From the cell containing the given text, extract its center point as [X, Y] coordinate. 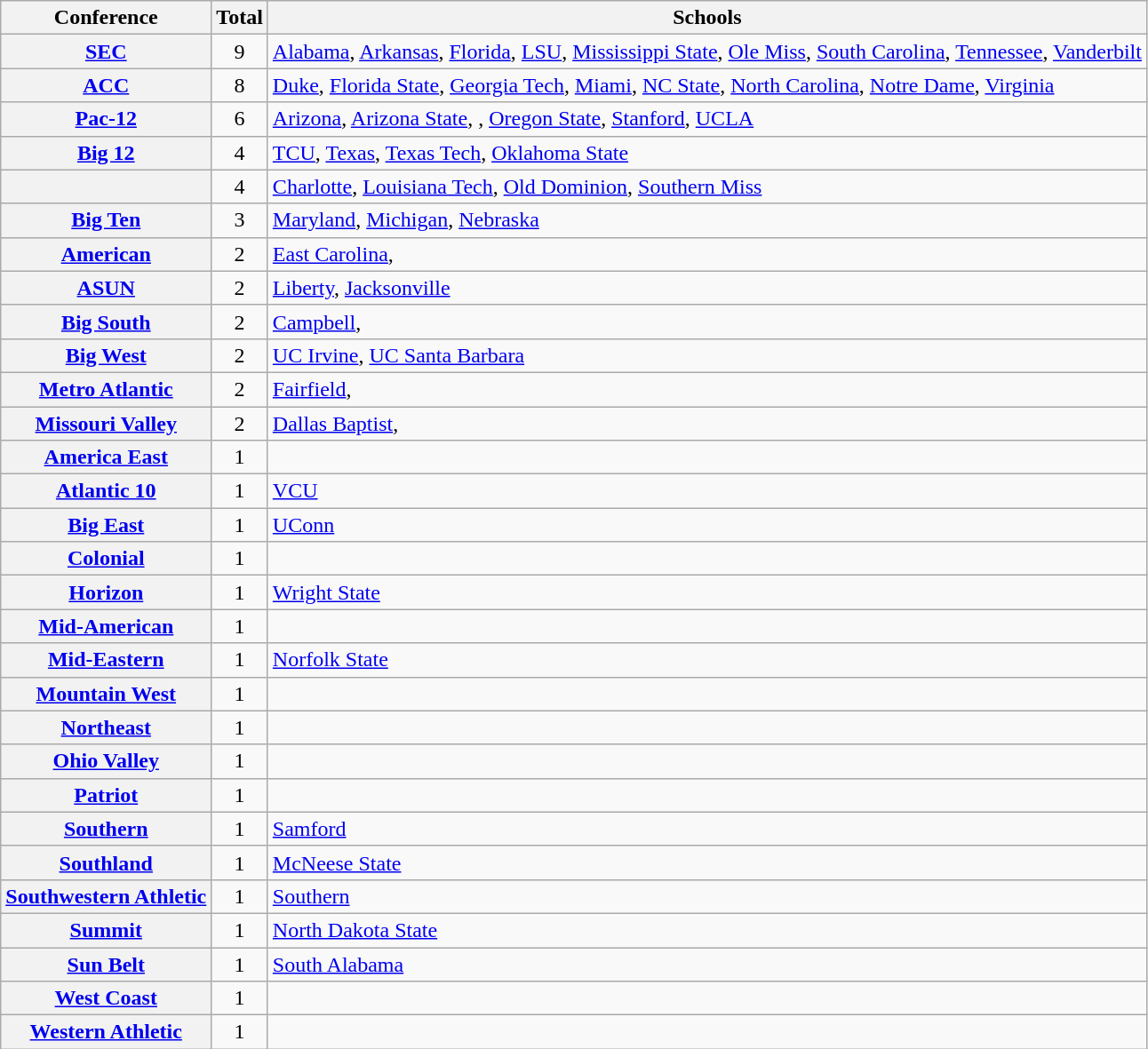
Metro Atlantic [107, 389]
SEC [107, 52]
TCU, Texas, Texas Tech, Oklahoma State [707, 153]
Colonial [107, 559]
Western Athletic [107, 1032]
Duke, Florida State, Georgia Tech, Miami, NC State, North Carolina, Notre Dame, Virginia [707, 85]
UC Irvine, UC Santa Barbara [707, 355]
Liberty, Jacksonville [707, 288]
Campbell, [707, 322]
Southwestern Athletic [107, 896]
Atlantic 10 [107, 491]
Summit [107, 930]
Big 12 [107, 153]
McNeese State [707, 862]
North Dakota State [707, 930]
Alabama, Arkansas, Florida, LSU, Mississippi State, Ole Miss, South Carolina, Tennessee, Vanderbilt [707, 52]
Sun Belt [107, 964]
3 [240, 220]
6 [240, 119]
Arizona, Arizona State, , Oregon State, Stanford, UCLA [707, 119]
Ohio Valley [107, 761]
American [107, 254]
Schools [707, 18]
Mountain West [107, 694]
Total [240, 18]
Wright State [707, 592]
Big West [107, 355]
ASUN [107, 288]
UConn [707, 525]
Big Ten [107, 220]
Dallas Baptist, [707, 424]
South Alabama [707, 964]
VCU [707, 491]
Samford [707, 829]
Norfolk State [707, 660]
ACC [107, 85]
9 [240, 52]
Maryland, Michigan, Nebraska [707, 220]
Patriot [107, 795]
Pac-12 [107, 119]
West Coast [107, 998]
8 [240, 85]
Conference [107, 18]
Mid-Eastern [107, 660]
Mid-American [107, 626]
Northeast [107, 727]
Fairfield, [707, 389]
Big South [107, 322]
Southland [107, 862]
Missouri Valley [107, 424]
Horizon [107, 592]
East Carolina, [707, 254]
America East [107, 457]
Charlotte, Louisiana Tech, Old Dominion, Southern Miss [707, 187]
Big East [107, 525]
